Find where the given text appears and provide that cell's center as (x, y) coordinate. 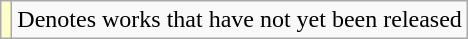
Denotes works that have not yet been released (240, 20)
